Search for the cell housing the specified text and yield its (X, Y) center coordinate. 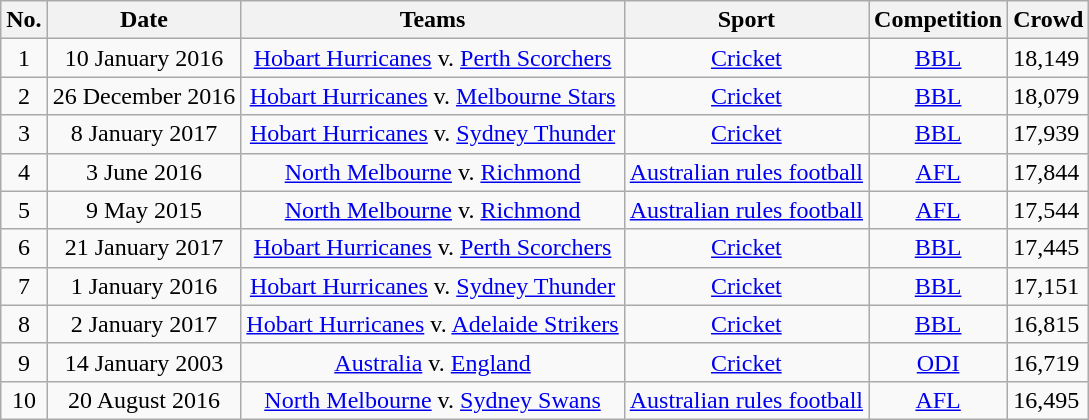
16,719 (1048, 362)
20 August 2016 (144, 400)
17,544 (1048, 210)
No. (24, 20)
1 January 2016 (144, 286)
17,151 (1048, 286)
17,844 (1048, 172)
6 (24, 248)
7 (24, 286)
ODI (938, 362)
18,079 (1048, 96)
4 (24, 172)
10 January 2016 (144, 58)
2 (24, 96)
18,149 (1048, 58)
17,939 (1048, 134)
Australia v. England (432, 362)
3 June 2016 (144, 172)
16,815 (1048, 324)
North Melbourne v. Sydney Swans (432, 400)
17,445 (1048, 248)
16,495 (1048, 400)
14 January 2003 (144, 362)
21 January 2017 (144, 248)
26 December 2016 (144, 96)
5 (24, 210)
Hobart Hurricanes v. Adelaide Strikers (432, 324)
1 (24, 58)
8 (24, 324)
Date (144, 20)
Sport (746, 20)
2 January 2017 (144, 324)
Competition (938, 20)
10 (24, 400)
Hobart Hurricanes v. Melbourne Stars (432, 96)
3 (24, 134)
9 May 2015 (144, 210)
9 (24, 362)
Teams (432, 20)
Crowd (1048, 20)
8 January 2017 (144, 134)
